Provide the [X, Y] coordinate of the cell's center where the given text is located.  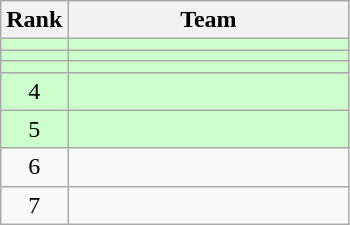
7 [34, 205]
6 [34, 167]
4 [34, 91]
5 [34, 129]
Rank [34, 20]
Team [208, 20]
